For the text-containing cell, return its midpoint in [x, y] coordinate format. 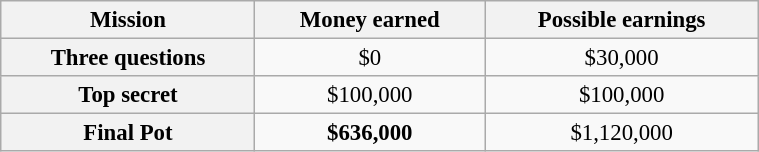
Final Pot [128, 133]
$1,120,000 [622, 133]
$0 [370, 57]
$636,000 [370, 133]
Mission [128, 20]
Top secret [128, 95]
$30,000 [622, 57]
Three questions [128, 57]
Money earned [370, 20]
Possible earnings [622, 20]
